Output the [X, Y] coordinate of the center of the cell containing the given text.  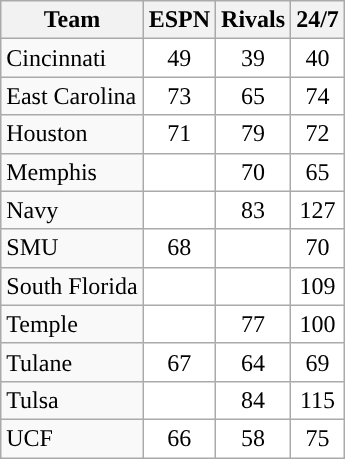
40 [318, 58]
Rivals [254, 20]
68 [179, 248]
SMU [72, 248]
84 [254, 400]
75 [318, 438]
115 [318, 400]
Cincinnati [72, 58]
South Florida [72, 286]
64 [254, 362]
39 [254, 58]
127 [318, 210]
73 [179, 96]
ESPN [179, 20]
67 [179, 362]
Team [72, 20]
66 [179, 438]
Tulsa [72, 400]
58 [254, 438]
72 [318, 134]
Navy [72, 210]
77 [254, 324]
49 [179, 58]
Temple [72, 324]
East Carolina [72, 96]
83 [254, 210]
109 [318, 286]
Tulane [72, 362]
79 [254, 134]
UCF [72, 438]
100 [318, 324]
71 [179, 134]
74 [318, 96]
Houston [72, 134]
24/7 [318, 20]
Memphis [72, 172]
69 [318, 362]
